Return the [x, y] coordinate for the center point of the cell that contains the specified text.  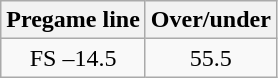
Over/under [210, 20]
Pregame line [74, 20]
55.5 [210, 58]
FS –14.5 [74, 58]
